Identify which cell holds the provided text, then report its (x, y) central coordinate. 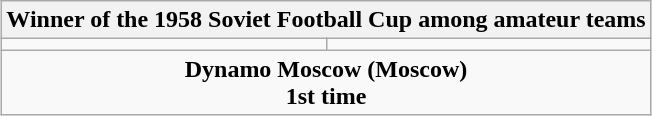
Winner of the 1958 Soviet Football Cup among amateur teams (326, 20)
Dynamo Moscow (Moscow)1st time (326, 82)
